Return [x, y] of the center of cell containing provided text 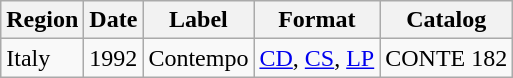
Contempo [198, 58]
Catalog [446, 20]
Region [42, 20]
CONTE 182 [446, 58]
Date [114, 20]
Label [198, 20]
Italy [42, 58]
1992 [114, 58]
Format [317, 20]
CD, CS, LP [317, 58]
